Return (X, Y) of the center of cell containing provided text 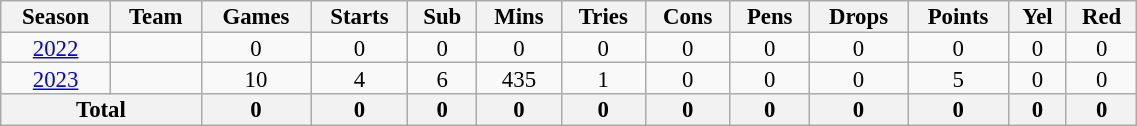
2023 (56, 78)
Drops (858, 16)
4 (360, 78)
Team (156, 16)
Season (56, 16)
Pens (770, 16)
5 (958, 78)
Tries (603, 16)
Points (958, 16)
Red (1101, 16)
Cons (688, 16)
435 (520, 78)
Mins (520, 16)
10 (256, 78)
1 (603, 78)
Sub (442, 16)
Yel (1037, 16)
Games (256, 16)
Starts (360, 16)
Total (101, 110)
2022 (56, 48)
6 (442, 78)
